Search for the cell housing the specified text and yield its (x, y) center coordinate. 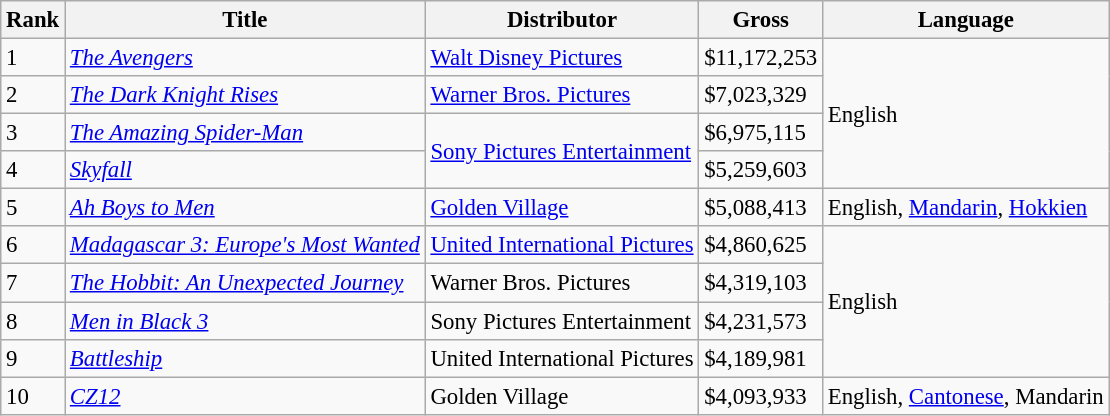
$4,093,933 (761, 396)
Madagascar 3: Europe's Most Wanted (246, 245)
Men in Black 3 (246, 321)
English, Cantonese, Mandarin (966, 396)
Language (966, 20)
9 (33, 358)
Walt Disney Pictures (562, 58)
Gross (761, 20)
6 (33, 245)
$4,860,625 (761, 245)
Title (246, 20)
4 (33, 170)
Skyfall (246, 170)
The Avengers (246, 58)
CZ12 (246, 396)
1 (33, 58)
The Amazing Spider-Man (246, 133)
$4,189,981 (761, 358)
$5,259,603 (761, 170)
$5,088,413 (761, 208)
5 (33, 208)
7 (33, 283)
$4,231,573 (761, 321)
$11,172,253 (761, 58)
Battleship (246, 358)
Ah Boys to Men (246, 208)
Distributor (562, 20)
8 (33, 321)
$7,023,329 (761, 95)
$4,319,103 (761, 283)
English, Mandarin, Hokkien (966, 208)
Rank (33, 20)
10 (33, 396)
$6,975,115 (761, 133)
3 (33, 133)
The Dark Knight Rises (246, 95)
The Hobbit: An Unexpected Journey (246, 283)
2 (33, 95)
